Extract the (x, y) coordinate from the center of the cell holding the provided text.  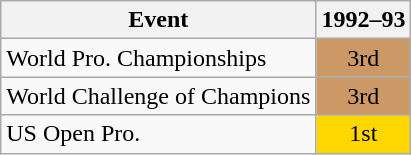
World Pro. Championships (158, 58)
1st (364, 134)
Event (158, 20)
World Challenge of Champions (158, 96)
US Open Pro. (158, 134)
1992–93 (364, 20)
